Capture the cell that displays the provided text and extract its (X, Y) central coordinate. 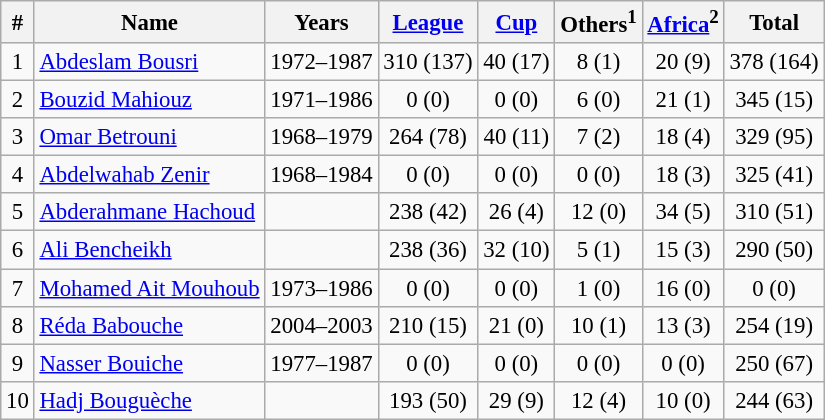
3 (18, 137)
1973–1986 (322, 288)
1 (0) (598, 288)
26 (4) (516, 213)
Ali Bencheikh (150, 250)
Years (322, 22)
6 (0) (598, 100)
5 (1) (598, 250)
40 (11) (516, 137)
Abdeslam Bousri (150, 62)
345 (15) (774, 100)
1971–1986 (322, 100)
9 (18, 363)
254 (19) (774, 325)
# (18, 22)
40 (17) (516, 62)
310 (137) (428, 62)
12 (4) (598, 400)
7 (18, 288)
16 (0) (683, 288)
238 (36) (428, 250)
4 (18, 175)
378 (164) (774, 62)
290 (50) (774, 250)
League (428, 22)
1972–1987 (322, 62)
Mohamed Ait Mouhoub (150, 288)
7 (2) (598, 137)
Others1 (598, 22)
29 (9) (516, 400)
Abderahmane Hachoud (150, 213)
Nasser Bouiche (150, 363)
21 (1) (683, 100)
2004–2003 (322, 325)
1977–1987 (322, 363)
Hadj Bouguèche (150, 400)
20 (9) (683, 62)
Bouzid Mahiouz (150, 100)
6 (18, 250)
Total (774, 22)
244 (63) (774, 400)
310 (51) (774, 213)
264 (78) (428, 137)
32 (10) (516, 250)
8 (18, 325)
2 (18, 100)
Name (150, 22)
18 (4) (683, 137)
329 (95) (774, 137)
210 (15) (428, 325)
325 (41) (774, 175)
8 (1) (598, 62)
Réda Babouche (150, 325)
34 (5) (683, 213)
10 (0) (683, 400)
250 (67) (774, 363)
21 (0) (516, 325)
18 (3) (683, 175)
Africa2 (683, 22)
1968–1979 (322, 137)
1968–1984 (322, 175)
10 (18, 400)
5 (18, 213)
Omar Betrouni (150, 137)
1 (18, 62)
238 (42) (428, 213)
12 (0) (598, 213)
Cup (516, 22)
10 (1) (598, 325)
193 (50) (428, 400)
Abdelwahab Zenir (150, 175)
13 (3) (683, 325)
15 (3) (683, 250)
